Return (X, Y) of the center of cell containing provided text 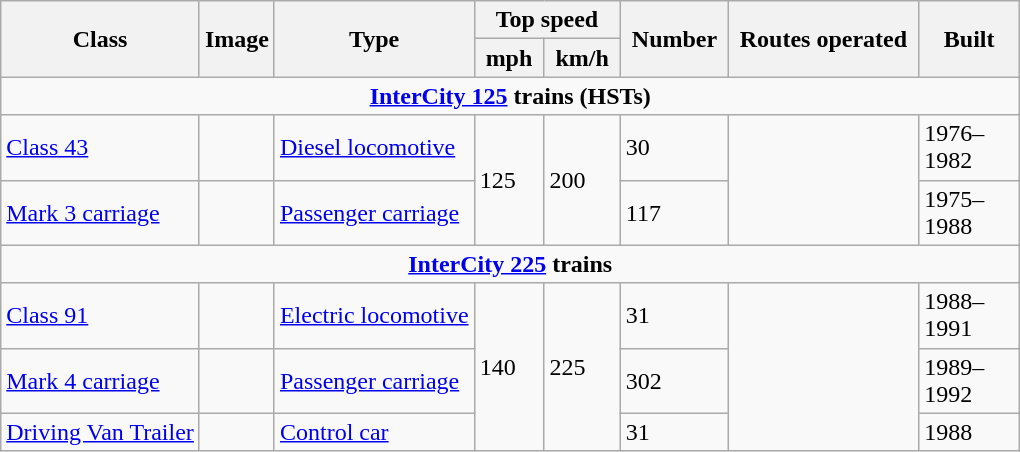
Mark 4 carriage (100, 380)
200 (582, 180)
117 (674, 212)
Mark 3 carriage (100, 212)
Class 43 (100, 148)
Built (970, 39)
302 (674, 380)
Number (674, 39)
InterCity 225 trains (510, 264)
1988–1991 (970, 316)
140 (509, 367)
Top speed (547, 20)
Image (236, 39)
Class (100, 39)
Routes operated (823, 39)
30 (674, 148)
1988 (970, 432)
Diesel locomotive (374, 148)
225 (582, 367)
InterCity 125 trains (HSTs) (510, 96)
km/h (582, 58)
1975–1988 (970, 212)
125 (509, 180)
Electric locomotive (374, 316)
1989–1992 (970, 380)
mph (509, 58)
Class 91 (100, 316)
Driving Van Trailer (100, 432)
Control car (374, 432)
1976–1982 (970, 148)
Type (374, 39)
